Return (X, Y) of the center of cell containing provided text 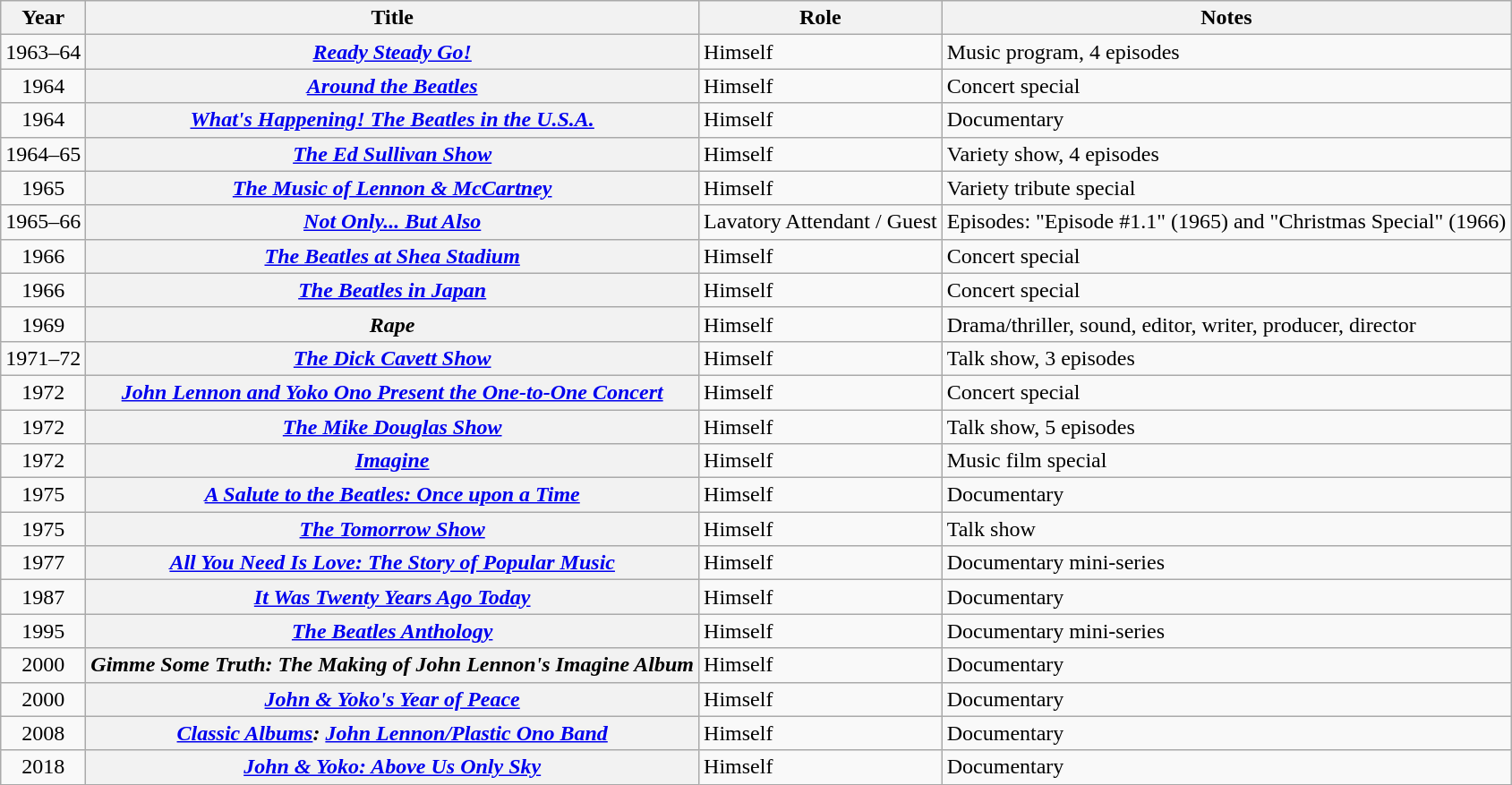
1995 (43, 631)
Rape (392, 324)
1987 (43, 597)
The Beatles Anthology (392, 631)
Talk show, 5 episodes (1226, 427)
Not Only... But Also (392, 222)
2018 (43, 767)
All You Need Is Love: The Story of Popular Music (392, 563)
What's Happening! The Beatles in the U.S.A. (392, 120)
The Ed Sullivan Show (392, 154)
Variety show, 4 episodes (1226, 154)
Around the Beatles (392, 86)
Variety tribute special (1226, 188)
The Beatles at Shea Stadium (392, 256)
Year (43, 18)
Talk show, 3 episodes (1226, 358)
Role (821, 18)
A Salute to the Beatles: Once upon a Time (392, 495)
1965 (43, 188)
1965–66 (43, 222)
The Beatles in Japan (392, 290)
John & Yoko's Year of Peace (392, 699)
It Was Twenty Years Ago Today (392, 597)
1971–72 (43, 358)
The Music of Lennon & McCartney (392, 188)
Classic Albums: John Lennon/Plastic Ono Band (392, 733)
The Mike Douglas Show (392, 427)
Music program, 4 episodes (1226, 52)
The Dick Cavett Show (392, 358)
Episodes: "Episode #1.1" (1965) and "Christmas Special" (1966) (1226, 222)
The Tomorrow Show (392, 529)
Music film special (1226, 461)
John & Yoko: Above Us Only Sky (392, 767)
Imagine (392, 461)
1977 (43, 563)
2008 (43, 733)
Title (392, 18)
1969 (43, 324)
Notes (1226, 18)
Gimme Some Truth: The Making of John Lennon's Imagine Album (392, 665)
Drama/thriller, sound, editor, writer, producer, director (1226, 324)
Ready Steady Go! (392, 52)
1964–65 (43, 154)
Lavatory Attendant / Guest (821, 222)
1963–64 (43, 52)
John Lennon and Yoko Ono Present the One-to-One Concert (392, 392)
Talk show (1226, 529)
